Scan for the cell matching the given text and deliver its [X, Y] coordinate at center. 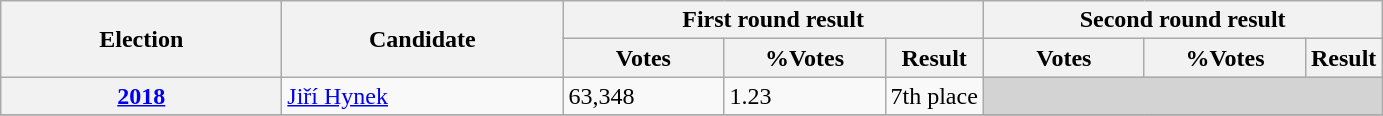
First round result [773, 20]
63,348 [644, 96]
Jiří Hynek [422, 96]
7th place [934, 96]
Candidate [422, 39]
Election [142, 39]
2018 [142, 96]
1.23 [804, 96]
Second round result [1182, 20]
